From the cell containing the given text, extract its center point as (x, y) coordinate. 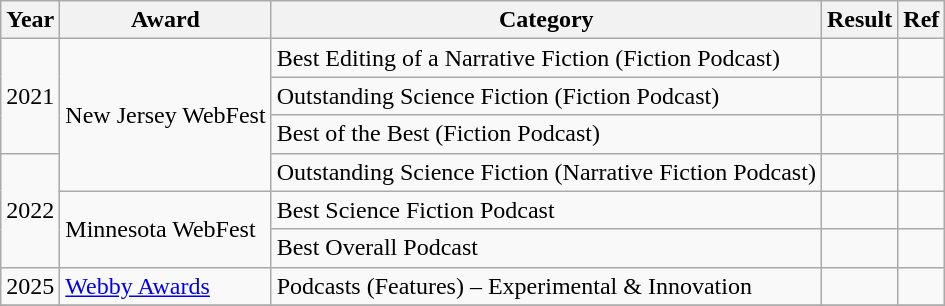
Outstanding Science Fiction (Fiction Podcast) (546, 96)
Webby Awards (166, 286)
Podcasts (Features) – Experimental & Innovation (546, 286)
Best Editing of a Narrative Fiction (Fiction Podcast) (546, 58)
Award (166, 20)
Category (546, 20)
Outstanding Science Fiction (Narrative Fiction Podcast) (546, 172)
Ref (922, 20)
Best Science Fiction Podcast (546, 210)
Minnesota WebFest (166, 229)
Best of the Best (Fiction Podcast) (546, 134)
Year (30, 20)
New Jersey WebFest (166, 115)
Best Overall Podcast (546, 248)
2025 (30, 286)
2021 (30, 96)
Result (859, 20)
2022 (30, 210)
